Extract the (x, y) coordinate from the center of the cell holding the provided text.  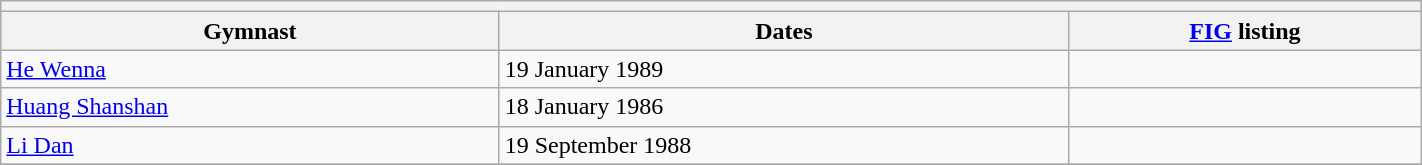
He Wenna (250, 69)
Gymnast (250, 31)
Huang Shanshan (250, 107)
Li Dan (250, 145)
FIG listing (1246, 31)
Dates (784, 31)
19 January 1989 (784, 69)
18 January 1986 (784, 107)
19 September 1988 (784, 145)
